Capture the cell that displays the provided text and extract its [x, y] central coordinate. 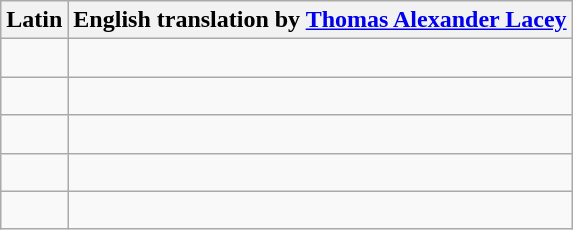
Latin [34, 20]
English translation by Thomas Alexander Lacey [320, 20]
